Determine the [x, y] coordinate at the center of the cell enclosing the given text.  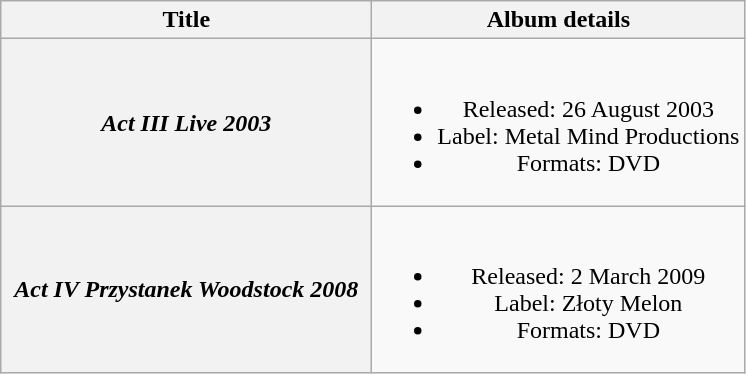
Album details [558, 20]
Act III Live 2003 [186, 122]
Act IV Przystanek Woodstock 2008 [186, 290]
Released: 2 March 2009Label: Złoty MelonFormats: DVD [558, 290]
Released: 26 August 2003Label: Metal Mind ProductionsFormats: DVD [558, 122]
Title [186, 20]
